Provide the [X, Y] coordinate of the cell's center where the given text is located.  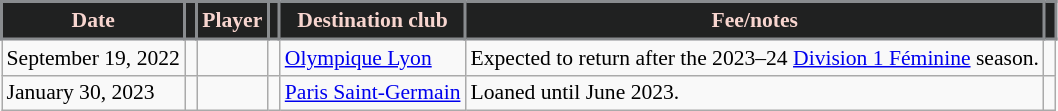
January 30, 2023 [94, 93]
Expected to return after the 2023–24 Division 1 Féminine season. [755, 57]
Fee/notes [755, 20]
Date [94, 20]
Paris Saint-Germain [373, 93]
Player [233, 20]
Destination club [373, 20]
Loaned until June 2023. [755, 93]
Olympique Lyon [373, 57]
September 19, 2022 [94, 57]
